Return the (X, Y) coordinate for the center point of the cell that contains the specified text.  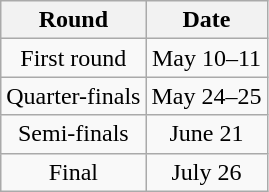
Final (74, 172)
May 24–25 (206, 96)
Date (206, 20)
June 21 (206, 134)
Round (74, 20)
July 26 (206, 172)
Semi-finals (74, 134)
May 10–11 (206, 58)
First round (74, 58)
Quarter-finals (74, 96)
